Identify which cell holds the provided text, then report its (x, y) central coordinate. 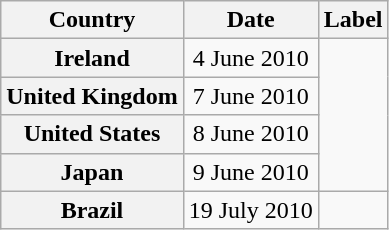
7 June 2010 (250, 96)
19 July 2010 (250, 210)
Date (250, 20)
9 June 2010 (250, 172)
Country (92, 20)
Label (353, 20)
4 June 2010 (250, 58)
Brazil (92, 210)
United States (92, 134)
United Kingdom (92, 96)
Ireland (92, 58)
8 June 2010 (250, 134)
Japan (92, 172)
